Pinpoint the cell where the given text exists, returning its (x, y) midpoint coordinate. 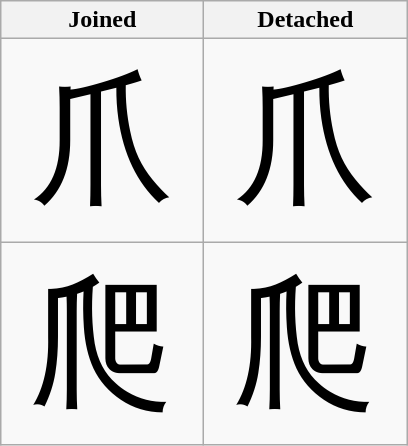
Detached (306, 20)
Joined (102, 20)
